Find where the given text appears and provide that cell's center as [X, Y] coordinate. 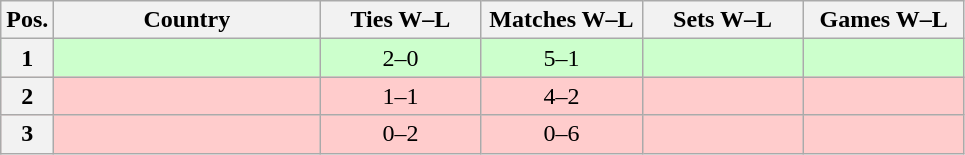
Sets W–L [722, 20]
1 [28, 58]
Pos. [28, 20]
1–1 [400, 96]
4–2 [562, 96]
5–1 [562, 58]
Ties W–L [400, 20]
0–6 [562, 134]
2–0 [400, 58]
0–2 [400, 134]
Games W–L [884, 20]
2 [28, 96]
Country [187, 20]
Matches W–L [562, 20]
3 [28, 134]
